Find where the given text appears and provide that cell's center as [X, Y] coordinate. 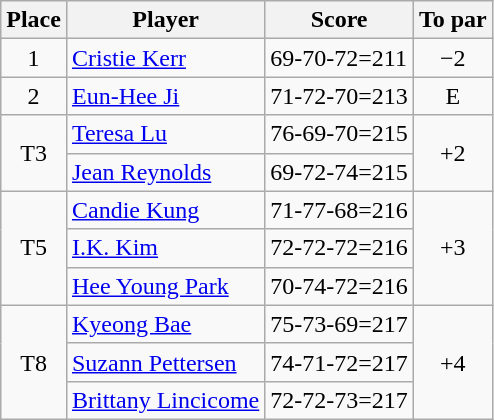
2 [34, 96]
74-71-72=217 [340, 362]
T3 [34, 153]
76-69-70=215 [340, 134]
Player [165, 20]
72-72-73=217 [340, 400]
71-77-68=216 [340, 210]
Cristie Kerr [165, 58]
71-72-70=213 [340, 96]
70-74-72=216 [340, 286]
−2 [452, 58]
+4 [452, 362]
1 [34, 58]
To par [452, 20]
Place [34, 20]
75-73-69=217 [340, 324]
Score [340, 20]
T5 [34, 248]
E [452, 96]
69-72-74=215 [340, 172]
I.K. Kim [165, 248]
Jean Reynolds [165, 172]
Suzann Pettersen [165, 362]
Brittany Lincicome [165, 400]
Teresa Lu [165, 134]
72-72-72=216 [340, 248]
Kyeong Bae [165, 324]
Candie Kung [165, 210]
69-70-72=211 [340, 58]
T8 [34, 362]
Eun-Hee Ji [165, 96]
+2 [452, 153]
Hee Young Park [165, 286]
+3 [452, 248]
